Locate the cell with the specified text and output its [X, Y] center coordinate. 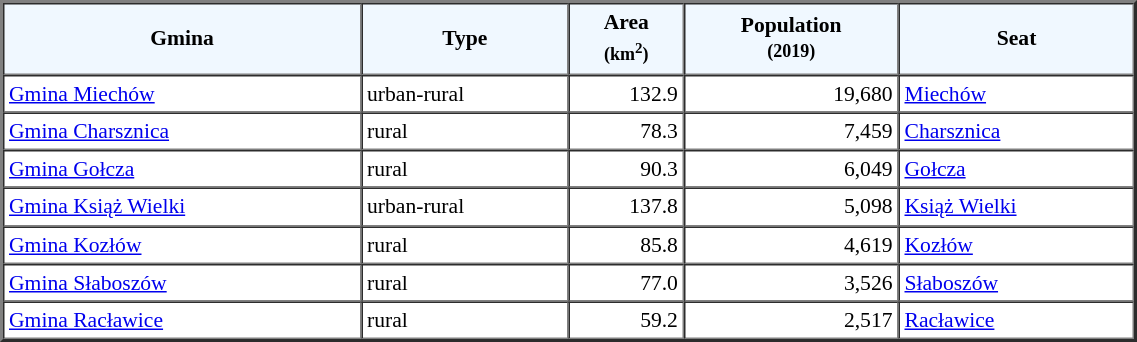
Gołcza [1016, 169]
Racławice [1016, 321]
Gmina Gołcza [182, 169]
Type [465, 38]
85.8 [626, 245]
3,526 [792, 283]
Książ Wielki [1016, 207]
Miechów [1016, 93]
77.0 [626, 283]
Area(km2) [626, 38]
7,459 [792, 131]
78.3 [626, 131]
2,517 [792, 321]
Gmina Książ Wielki [182, 207]
5,098 [792, 207]
59.2 [626, 321]
19,680 [792, 93]
Gmina Racławice [182, 321]
4,619 [792, 245]
132.9 [626, 93]
137.8 [626, 207]
Population(2019) [792, 38]
Gmina Charsznica [182, 131]
Słaboszów [1016, 283]
Gmina [182, 38]
Gmina Miechów [182, 93]
Gmina Słaboszów [182, 283]
Charsznica [1016, 131]
6,049 [792, 169]
Gmina Kozłów [182, 245]
Seat [1016, 38]
Kozłów [1016, 245]
90.3 [626, 169]
